Return the (X, Y) coordinate for the center point of the cell that contains the specified text.  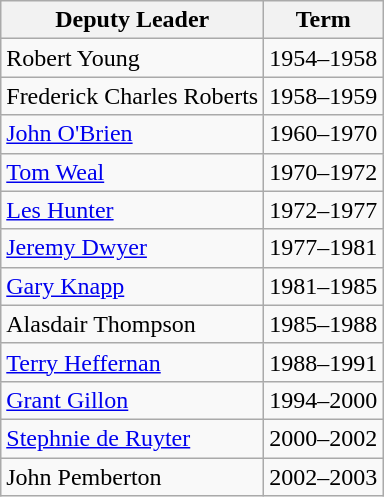
Robert Young (132, 58)
1958–1959 (324, 96)
Jeremy Dwyer (132, 248)
Gary Knapp (132, 286)
Terry Heffernan (132, 362)
John O'Brien (132, 134)
1954–1958 (324, 58)
John Pemberton (132, 477)
Deputy Leader (132, 20)
Les Hunter (132, 210)
Alasdair Thompson (132, 324)
2002–2003 (324, 477)
1970–1972 (324, 172)
Frederick Charles Roberts (132, 96)
1960–1970 (324, 134)
2000–2002 (324, 438)
Tom Weal (132, 172)
Term (324, 20)
1985–1988 (324, 324)
1988–1991 (324, 362)
1972–1977 (324, 210)
Stephnie de Ruyter (132, 438)
Grant Gillon (132, 400)
1981–1985 (324, 286)
1994–2000 (324, 400)
1977–1981 (324, 248)
